Identify which cell holds the provided text, then report its (X, Y) central coordinate. 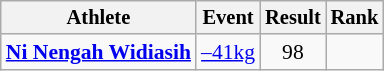
Event (228, 18)
–41kg (228, 53)
Result (293, 18)
Athlete (98, 18)
98 (293, 53)
Ni Nengah Widiasih (98, 53)
Rank (355, 18)
